Detect which cell encompasses the target text, then output its (X, Y) center coordinate. 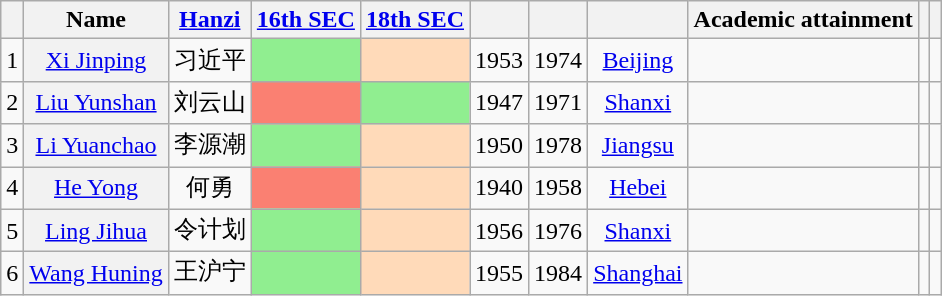
Ling Jihua (96, 230)
1984 (558, 274)
Li Yuanchao (96, 146)
Wang Huning (96, 274)
Shanghai (638, 274)
He Yong (96, 188)
Jiangsu (638, 146)
1958 (558, 188)
Beijing (638, 60)
Hanzi (210, 20)
1950 (500, 146)
3 (12, 146)
令计划 (210, 230)
5 (12, 230)
1956 (500, 230)
何勇 (210, 188)
Liu Yunshan (96, 102)
Name (96, 20)
王沪宁 (210, 274)
1971 (558, 102)
16th SEC (306, 20)
李源潮 (210, 146)
6 (12, 274)
4 (12, 188)
刘云山 (210, 102)
Hebei (638, 188)
1978 (558, 146)
1953 (500, 60)
习近平 (210, 60)
1955 (500, 274)
Xi Jinping (96, 60)
1976 (558, 230)
1 (12, 60)
1940 (500, 188)
Academic attainment (803, 20)
1947 (500, 102)
18th SEC (414, 20)
1974 (558, 60)
2 (12, 102)
